Detect which cell encompasses the target text, then output its [X, Y] center coordinate. 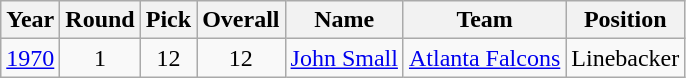
Atlanta Falcons [484, 58]
1 [100, 58]
Pick [168, 20]
Year [30, 20]
1970 [30, 58]
Round [100, 20]
Linebacker [626, 58]
John Small [344, 58]
Team [484, 20]
Name [344, 20]
Overall [241, 20]
Position [626, 20]
